Determine the [X, Y] coordinate at the center of the cell enclosing the given text.  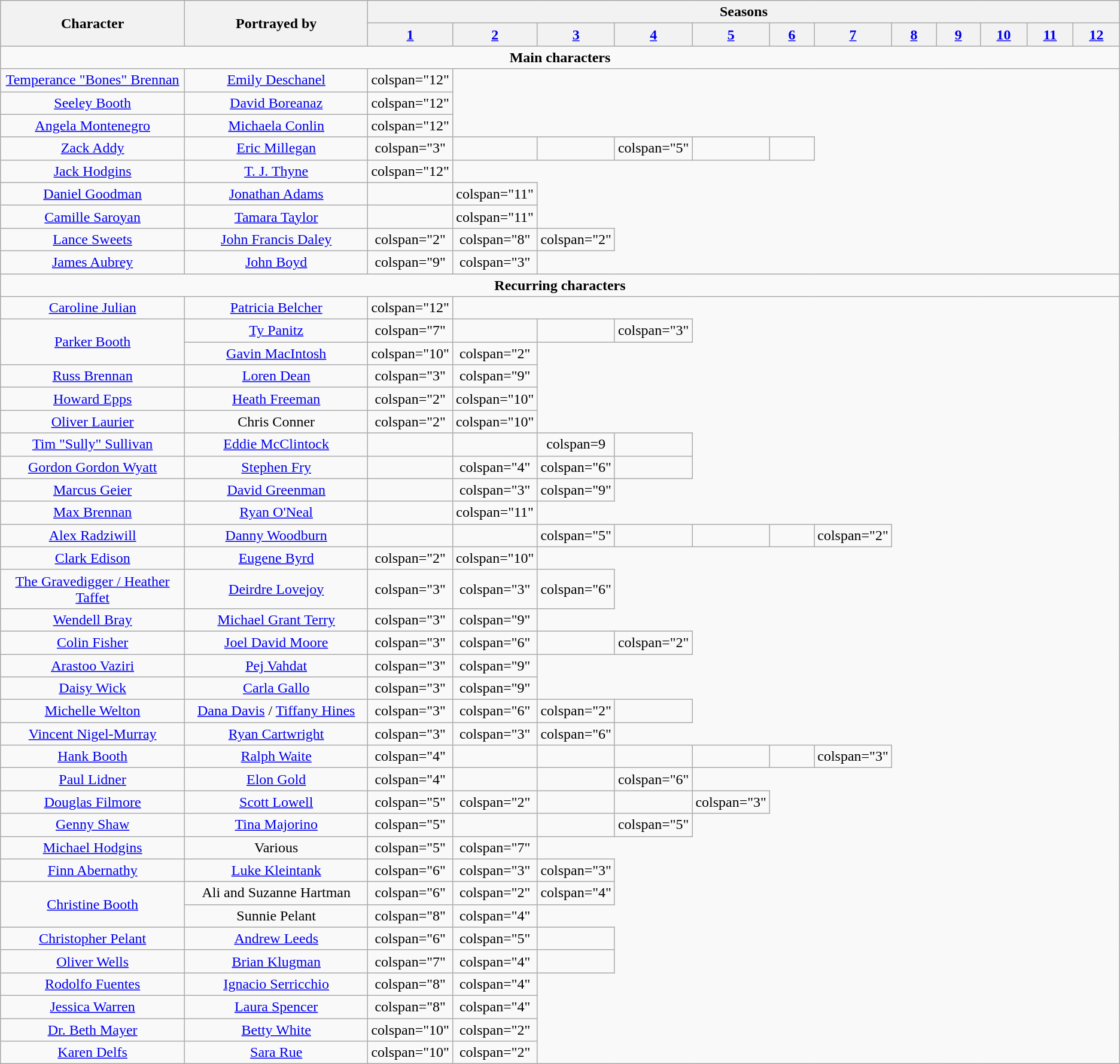
Daisy Wick [93, 688]
Alex Radziwill [93, 535]
Jessica Warren [93, 1007]
Parker Booth [93, 342]
Arastoo Vaziri [93, 666]
Betty White [276, 1029]
Gavin MacIntosh [276, 353]
The Gravedigger / Heather Taffet [93, 589]
Ignacio Serricchio [276, 984]
Russ Brennan [93, 376]
Portrayed by [276, 23]
Deirdre Lovejoy [276, 589]
Heath Freeman [276, 399]
David Boreanaz [276, 103]
John Francis Daley [276, 239]
Ralph Waite [276, 757]
Main characters [560, 57]
Tim "Sully" Sullivan [93, 444]
Loren Dean [276, 376]
Rodolfo Fuentes [93, 984]
Christopher Pelant [93, 938]
Marcus Geier [93, 490]
David Greenman [276, 490]
11 [1049, 35]
Ryan Cartwright [276, 734]
Vincent Nigel-Murray [93, 734]
Tamara Taylor [276, 217]
Luke Kleintank [276, 870]
Carla Gallo [276, 688]
3 [576, 35]
Eric Millegan [276, 148]
7 [853, 35]
Dr. Beth Mayer [93, 1029]
Karen Delfs [93, 1053]
Genny Shaw [93, 825]
Wendell Bray [93, 620]
Eddie McClintock [276, 444]
Patricia Belcher [276, 308]
Max Brennan [93, 513]
10 [1004, 35]
2 [495, 35]
Angela Montenegro [93, 126]
Chris Conner [276, 422]
Douglas Filmore [93, 802]
9 [958, 35]
Michael Hodgins [93, 847]
Recurring characters [560, 285]
Ty Panitz [276, 331]
5 [731, 35]
Brian Klugman [276, 961]
Paul Lidner [93, 779]
John Boyd [276, 262]
Christine Booth [93, 904]
Elon Gold [276, 779]
Pej Vahdat [276, 666]
Michaela Conlin [276, 126]
Caroline Julian [93, 308]
Eugene Byrd [276, 558]
4 [653, 35]
Scott Lowell [276, 802]
Ali and Suzanne Hartman [276, 893]
colspan=9 [576, 444]
Andrew Leeds [276, 938]
James Aubrey [93, 262]
Temperance "Bones" Brennan [93, 80]
Oliver Laurier [93, 422]
Camille Saroyan [93, 217]
Oliver Wells [93, 961]
T. J. Thyne [276, 171]
Dana Davis / Tiffany Hines [276, 711]
6 [792, 35]
Various [276, 847]
Daniel Goodman [93, 194]
Zack Addy [93, 148]
1 [410, 35]
Emily Deschanel [276, 80]
Clark Edison [93, 558]
Character [93, 23]
Sunnie Pelant [276, 916]
Sara Rue [276, 1053]
Seeley Booth [93, 103]
Ryan O'Neal [276, 513]
Jack Hodgins [93, 171]
12 [1097, 35]
Finn Abernathy [93, 870]
Hank Booth [93, 757]
Laura Spencer [276, 1007]
Seasons [744, 12]
8 [914, 35]
Michelle Welton [93, 711]
Stephen Fry [276, 467]
Tina Majorino [276, 825]
Joel David Moore [276, 642]
Lance Sweets [93, 239]
Danny Woodburn [276, 535]
Howard Epps [93, 399]
Gordon Gordon Wyatt [93, 467]
Colin Fisher [93, 642]
Jonathan Adams [276, 194]
Michael Grant Terry [276, 620]
